From the cell containing the given text, extract its center point as [x, y] coordinate. 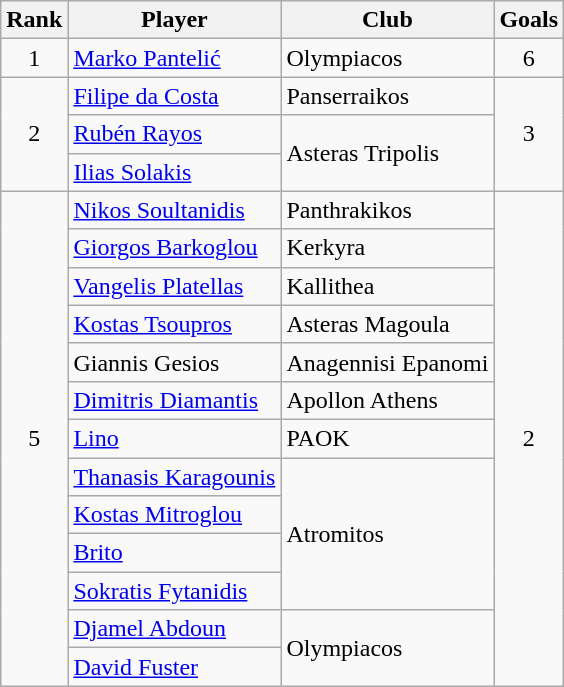
Ilias Solakis [174, 172]
Asteras Magoula [388, 324]
5 [34, 438]
Giorgos Barkoglou [174, 248]
Panserraikos [388, 96]
Nikos Soultanidis [174, 210]
Giannis Gesios [174, 362]
PAOK [388, 438]
Brito [174, 553]
Vangelis Platellas [174, 286]
Dimitris Diamantis [174, 400]
Player [174, 20]
1 [34, 58]
David Fuster [174, 667]
3 [529, 134]
Lino [174, 438]
Kostas Mitroglou [174, 515]
Asteras Tripolis [388, 153]
6 [529, 58]
Rubén Rayos [174, 134]
Filipe da Costa [174, 96]
Kallithea [388, 286]
Kerkyra [388, 248]
Kostas Tsoupros [174, 324]
Marko Pantelić [174, 58]
Rank [34, 20]
Goals [529, 20]
Apollon Athens [388, 400]
Club [388, 20]
Atromitos [388, 534]
Anagennisi Epanomi [388, 362]
Sokratis Fytanidis [174, 591]
Djamel Abdoun [174, 629]
Panthrakikos [388, 210]
Thanasis Karagounis [174, 477]
